Find where the given text appears and provide that cell's center as [x, y] coordinate. 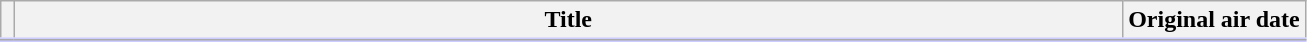
Title [568, 21]
Original air date [1214, 21]
